Locate the cell with the specified text and output its (x, y) center coordinate. 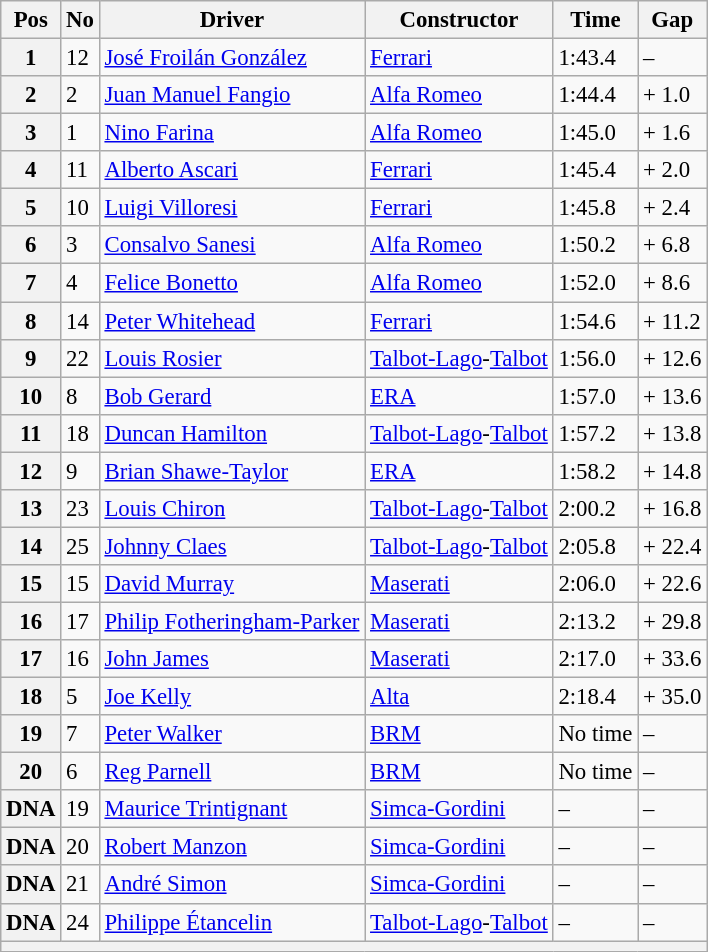
+ 22.4 (672, 546)
+ 11.2 (672, 321)
Consalvo Sanesi (232, 245)
John James (232, 659)
+ 1.0 (672, 95)
+ 12.6 (672, 358)
Maurice Trintignant (232, 809)
+ 35.0 (672, 697)
1:44.4 (596, 95)
21 (80, 885)
Bob Gerard (232, 396)
+ 6.8 (672, 245)
Felice Bonetto (232, 283)
1:57.0 (596, 396)
+ 13.8 (672, 433)
+ 1.6 (672, 133)
Philip Fotheringham-Parker (232, 621)
Driver (232, 20)
Brian Shawe-Taylor (232, 471)
1:45.0 (596, 133)
Robert Manzon (232, 847)
1:43.4 (596, 58)
David Murray (232, 584)
25 (80, 546)
Philippe Étancelin (232, 922)
No (80, 20)
André Simon (232, 885)
Luigi Villoresi (232, 208)
2:00.2 (596, 509)
2:17.0 (596, 659)
1:45.8 (596, 208)
1:56.0 (596, 358)
+ 8.6 (672, 283)
+ 14.8 (672, 471)
+ 13.6 (672, 396)
23 (80, 509)
Pos (31, 20)
2:06.0 (596, 584)
Alta (459, 697)
+ 22.6 (672, 584)
13 (31, 509)
Constructor (459, 20)
2:18.4 (596, 697)
1:57.2 (596, 433)
Peter Walker (232, 734)
Nino Farina (232, 133)
2:13.2 (596, 621)
24 (80, 922)
2:05.8 (596, 546)
1:54.6 (596, 321)
Joe Kelly (232, 697)
Alberto Ascari (232, 170)
1:45.4 (596, 170)
+ 33.6 (672, 659)
22 (80, 358)
José Froilán González (232, 58)
Reg Parnell (232, 772)
Johnny Claes (232, 546)
Louis Rosier (232, 358)
+ 29.8 (672, 621)
Louis Chiron (232, 509)
Juan Manuel Fangio (232, 95)
1:58.2 (596, 471)
1:50.2 (596, 245)
Time (596, 20)
Gap (672, 20)
+ 16.8 (672, 509)
Duncan Hamilton (232, 433)
+ 2.0 (672, 170)
+ 2.4 (672, 208)
1:52.0 (596, 283)
Peter Whitehead (232, 321)
